Extract the (X, Y) coordinate from the center of the cell holding the provided text.  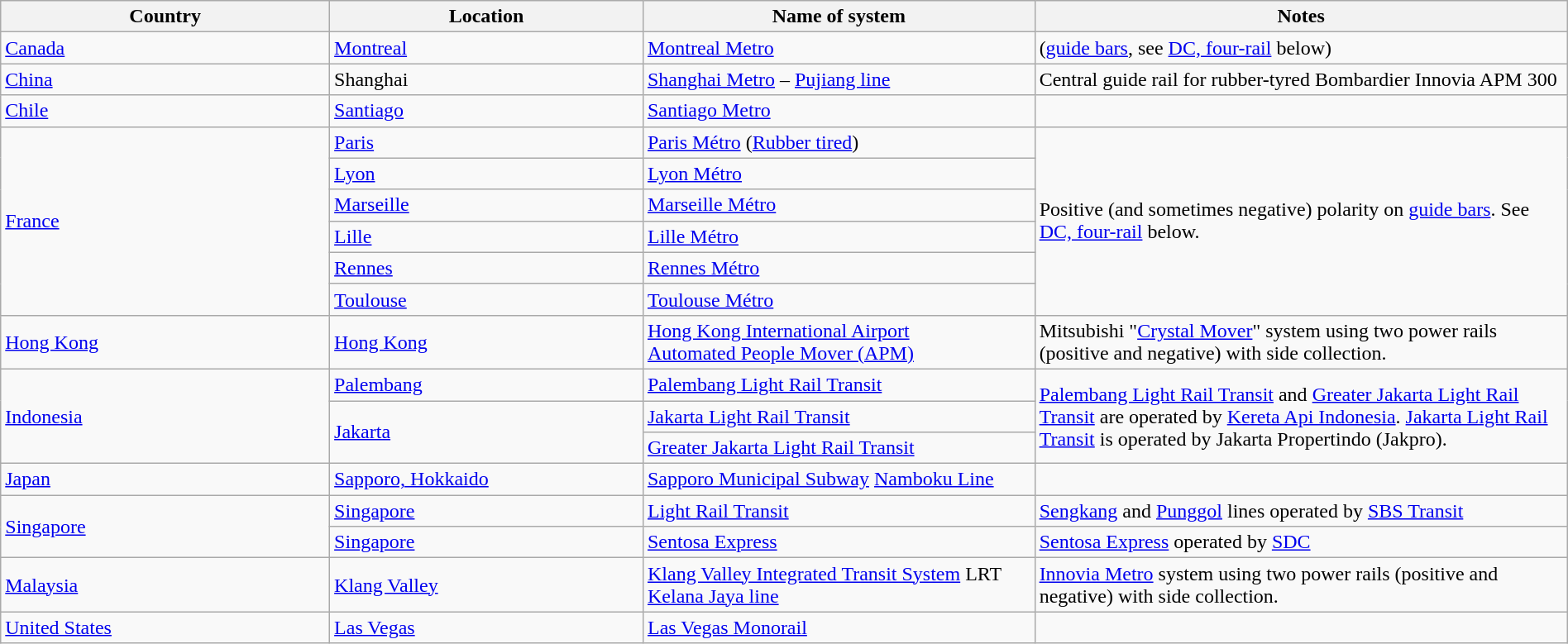
Lyon (486, 174)
Las Vegas (486, 627)
Light Rail Transit (839, 511)
Sengkang and Punggol lines operated by SBS Transit (1301, 511)
Santiago (486, 111)
Rennes (486, 268)
Japan (165, 479)
Montreal (486, 48)
Canada (165, 48)
Hong Kong International AirportAutomated People Mover (APM) (839, 342)
Lille Métro (839, 236)
Malaysia (165, 585)
Name of system (839, 17)
United States (165, 627)
Mitsubishi "Crystal Mover" system using two power rails (positive and negative) with side collection. (1301, 342)
Notes (1301, 17)
Marseille Métro (839, 205)
Paris Métro (Rubber tired) (839, 142)
Greater Jakarta Light Rail Transit (839, 448)
Marseille (486, 205)
China (165, 79)
Location (486, 17)
Las Vegas Monorail (839, 627)
Indonesia (165, 416)
Sentosa Express (839, 542)
Montreal Metro (839, 48)
Jakarta Light Rail Transit (839, 416)
Shanghai (486, 79)
Paris (486, 142)
Toulouse Métro (839, 299)
Country (165, 17)
Rennes Métro (839, 268)
Santiago Metro (839, 111)
Sentosa Express operated by SDC (1301, 542)
(guide bars, see DC, four-rail below) (1301, 48)
Positive (and sometimes negative) polarity on guide bars. See DC, four-rail below. (1301, 221)
Klang Valley (486, 585)
Shanghai Metro – Pujiang line (839, 79)
Innovia Metro system using two power rails (positive and negative) with side collection. (1301, 585)
Palembang (486, 384)
Klang Valley Integrated Transit System LRT Kelana Jaya line (839, 585)
Sapporo Municipal Subway Namboku Line (839, 479)
Chile (165, 111)
Lille (486, 236)
Lyon Métro (839, 174)
France (165, 221)
Palembang Light Rail Transit (839, 384)
Sapporo, Hokkaido (486, 479)
Jakarta (486, 432)
Central guide rail for rubber-tyred Bombardier Innovia APM 300 (1301, 79)
Toulouse (486, 299)
